Search for the cell housing the specified text and yield its (X, Y) center coordinate. 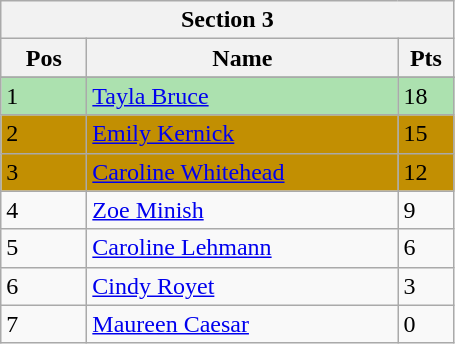
Tayla Bruce (242, 96)
0 (426, 324)
Pts (426, 58)
Pos (44, 58)
12 (426, 172)
Name (242, 58)
Caroline Whitehead (242, 172)
18 (426, 96)
7 (44, 324)
5 (44, 248)
9 (426, 210)
Section 3 (228, 20)
Zoe Minish (242, 210)
Maureen Caesar (242, 324)
Caroline Lehmann (242, 248)
2 (44, 134)
15 (426, 134)
Emily Kernick (242, 134)
1 (44, 96)
Cindy Royet (242, 286)
4 (44, 210)
